Return [X, Y] of the center of cell containing provided text 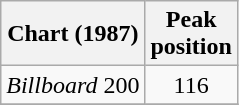
116 [191, 85]
Billboard 200 [73, 85]
Chart (1987) [73, 34]
Peakposition [191, 34]
